For the text-containing cell, return its midpoint in [X, Y] coordinate format. 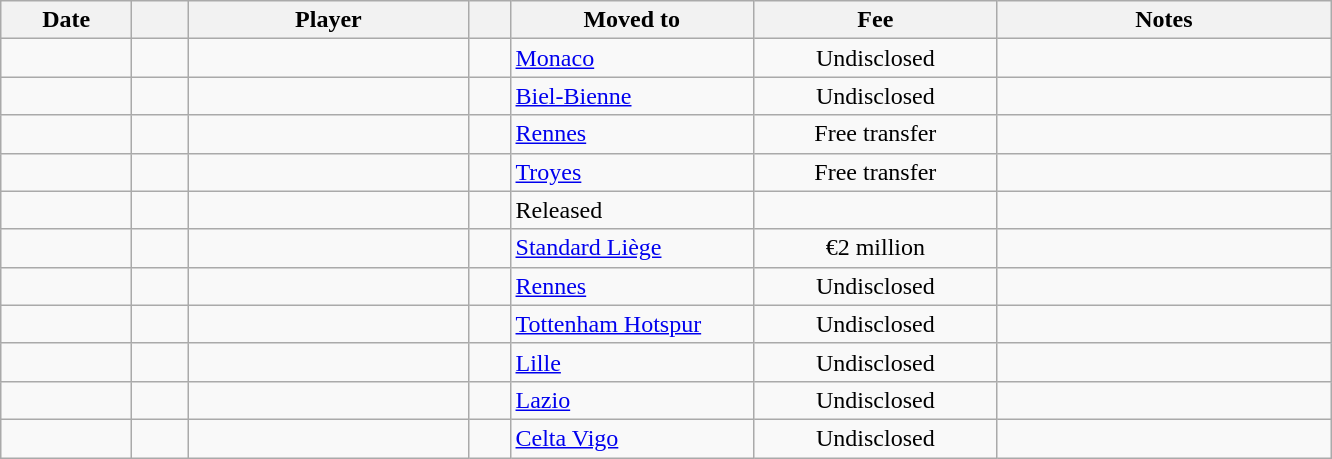
Date [66, 20]
Tottenham Hotspur [632, 324]
Biel-Bienne [632, 96]
Moved to [632, 20]
Player [328, 20]
Celta Vigo [632, 438]
Fee [876, 20]
Troyes [632, 172]
Released [632, 210]
Lazio [632, 400]
Monaco [632, 58]
Notes [1164, 20]
Lille [632, 362]
Standard Liège [632, 248]
€2 million [876, 248]
